Search for the cell housing the specified text and yield its (X, Y) center coordinate. 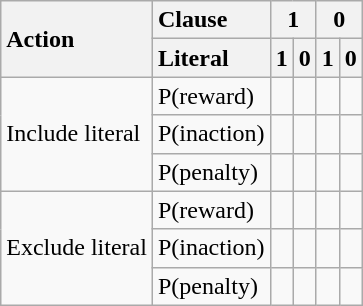
Include literal (77, 134)
Action (77, 39)
Clause (211, 20)
Exclude literal (77, 248)
Literal (211, 58)
